Capture the cell that displays the provided text and extract its (x, y) central coordinate. 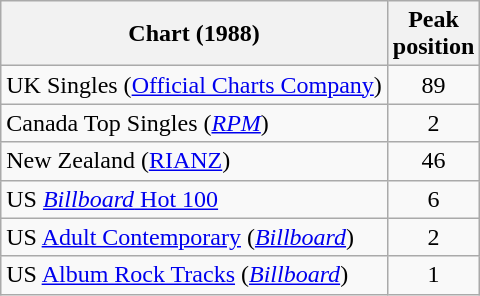
Chart (1988) (194, 34)
UK Singles (Official Charts Company) (194, 85)
New Zealand (RIANZ) (194, 161)
US Album Rock Tracks (Billboard) (194, 275)
US Billboard Hot 100 (194, 199)
US Adult Contemporary (Billboard) (194, 237)
1 (433, 275)
Peakposition (433, 34)
Canada Top Singles (RPM) (194, 123)
89 (433, 85)
6 (433, 199)
46 (433, 161)
